Search for the cell housing the specified text and yield its (x, y) center coordinate. 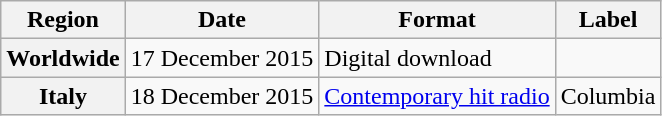
Worldwide (63, 58)
17 December 2015 (222, 58)
Contemporary hit radio (437, 96)
Italy (63, 96)
18 December 2015 (222, 96)
Date (222, 20)
Format (437, 20)
Columbia (608, 96)
Label (608, 20)
Digital download (437, 58)
Region (63, 20)
